Extract the [x, y] coordinate from the center of the cell holding the provided text.  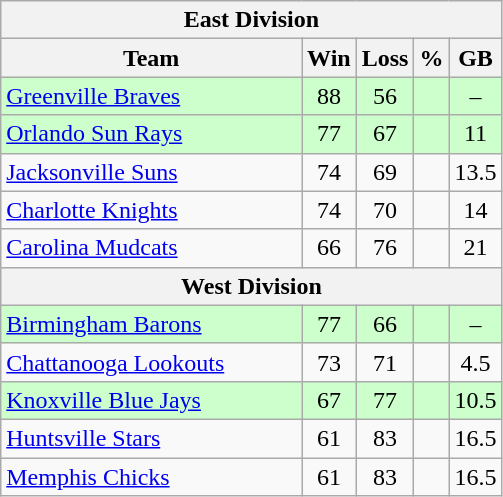
56 [385, 96]
11 [476, 134]
Huntsville Stars [152, 438]
Carolina Mudcats [152, 248]
Team [152, 58]
Jacksonville Suns [152, 172]
13.5 [476, 172]
71 [385, 362]
East Division [252, 20]
Birmingham Barons [152, 324]
10.5 [476, 400]
73 [330, 362]
69 [385, 172]
Orlando Sun Rays [152, 134]
88 [330, 96]
Memphis Chicks [152, 477]
GB [476, 58]
70 [385, 210]
4.5 [476, 362]
21 [476, 248]
14 [476, 210]
% [432, 58]
Win [330, 58]
Greenville Braves [152, 96]
Charlotte Knights [152, 210]
Knoxville Blue Jays [152, 400]
West Division [252, 286]
76 [385, 248]
Chattanooga Lookouts [152, 362]
Loss [385, 58]
